Pinpoint the cell where the given text exists, returning its (x, y) midpoint coordinate. 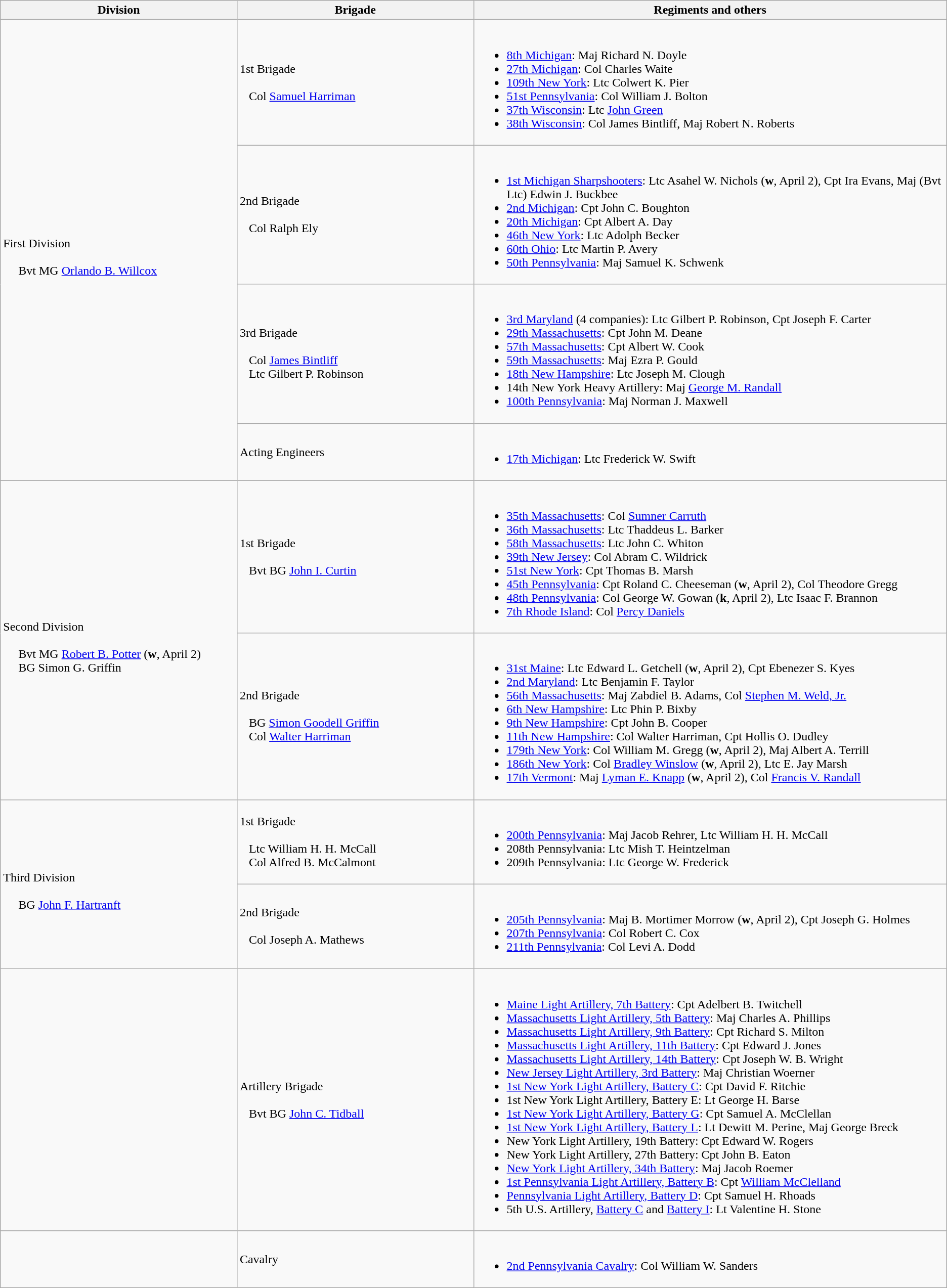
Brigade (355, 10)
2nd Brigade Col Joseph A. Mathews (355, 926)
Cavalry (355, 1259)
Acting Engineers (355, 452)
3rd Brigade Col James Bintliff Ltc Gilbert P. Robinson (355, 354)
1st Brigade Col Samuel Harriman (355, 82)
17th Michigan: Ltc Frederick W. Swift (710, 452)
2nd Brigade BG Simon Goodell Griffin Col Walter Harriman (355, 716)
1st Brigade Bvt BG John I. Curtin (355, 557)
Third Division BG John F. Hartranft (119, 884)
Regiments and others (710, 10)
Division (119, 10)
2nd Pennsylvania Cavalry: Col William W. Sanders (710, 1259)
Second Division Bvt MG Robert B. Potter (w, April 2) BG Simon G. Griffin (119, 640)
First Division Bvt MG Orlando B. Willcox (119, 250)
2nd Brigade Col Ralph Ely (355, 214)
200th Pennsylvania: Maj Jacob Rehrer, Ltc William H. H. McCall208th Pennsylvania: Ltc Mish T. Heintzelman209th Pennsylvania: Ltc George W. Frederick (710, 841)
1st Brigade Ltc William H. H. McCall Col Alfred B. McCalmont (355, 841)
Artillery Brigade Bvt BG John C. Tidball (355, 1099)
